Determine the [X, Y] coordinate at the center of the cell enclosing the given text.  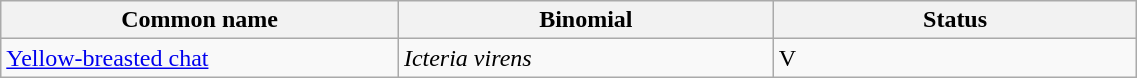
Common name [200, 20]
Binomial [586, 20]
Yellow-breasted chat [200, 58]
Status [955, 20]
V [955, 58]
Icteria virens [586, 58]
